Provide the (X, Y) coordinate of the cell's center where the given text is located.  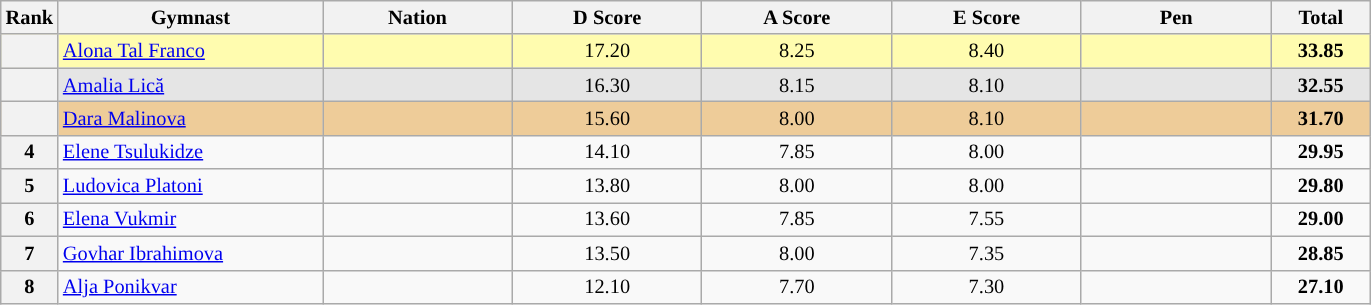
6 (30, 219)
7.35 (987, 253)
Amalia Lică (190, 85)
A Score (797, 17)
17.20 (607, 51)
Dara Malinova (190, 118)
13.80 (607, 186)
4 (30, 152)
28.85 (1321, 253)
Total (1321, 17)
14.10 (607, 152)
27.10 (1321, 287)
8.15 (797, 85)
Pen (1176, 17)
13.50 (607, 253)
7 (30, 253)
29.00 (1321, 219)
8.25 (797, 51)
Elene Tsulukidze (190, 152)
Nation (418, 17)
Govhar Ibrahimova (190, 253)
12.10 (607, 287)
Gymnast (190, 17)
8.40 (987, 51)
15.60 (607, 118)
29.80 (1321, 186)
32.55 (1321, 85)
E Score (987, 17)
Alja Ponikvar (190, 287)
7.70 (797, 287)
5 (30, 186)
Rank (30, 17)
29.95 (1321, 152)
7.30 (987, 287)
D Score (607, 17)
8 (30, 287)
13.60 (607, 219)
Alona Tal Franco (190, 51)
33.85 (1321, 51)
7.55 (987, 219)
Elena Vukmir (190, 219)
16.30 (607, 85)
31.70 (1321, 118)
Ludovica Platoni (190, 186)
